Find where the given text appears and provide that cell's center as (X, Y) coordinate. 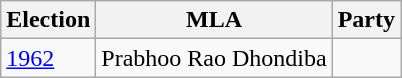
MLA (214, 20)
Party (366, 20)
Election (48, 20)
1962 (48, 58)
Prabhoo Rao Dhondiba (214, 58)
